Locate the cell with the specified text and output its [X, Y] center coordinate. 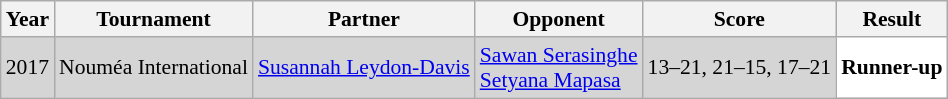
Susannah Leydon-Davis [364, 68]
Score [740, 19]
Year [28, 19]
13–21, 21–15, 17–21 [740, 68]
Opponent [559, 19]
Result [892, 19]
Sawan Serasinghe Setyana Mapasa [559, 68]
Partner [364, 19]
Tournament [154, 19]
2017 [28, 68]
Runner-up [892, 68]
Nouméa International [154, 68]
